Locate the cell with the specified text and output its (x, y) center coordinate. 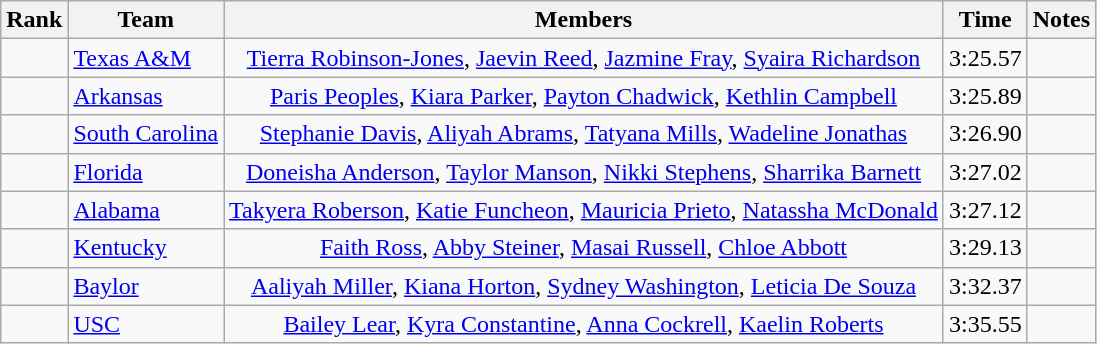
South Carolina (146, 134)
Stephanie Davis, Aliyah Abrams, Tatyana Mills, Wadeline Jonathas (584, 134)
Time (985, 20)
3:26.90 (985, 134)
Alabama (146, 210)
Kentucky (146, 248)
3:32.37 (985, 286)
3:25.89 (985, 96)
Aaliyah Miller, Kiana Horton, Sydney Washington, Leticia De Souza (584, 286)
Baylor (146, 286)
Team (146, 20)
Florida (146, 172)
3:35.55 (985, 324)
3:27.02 (985, 172)
Doneisha Anderson, Taylor Manson, Nikki Stephens, Sharrika Barnett (584, 172)
Bailey Lear, Kyra Constantine, Anna Cockrell, Kaelin Roberts (584, 324)
Takyera Roberson, Katie Funcheon, Mauricia Prieto, Natassha McDonald (584, 210)
Texas A&M (146, 58)
Faith Ross, Abby Steiner, Masai Russell, Chloe Abbott (584, 248)
Paris Peoples, Kiara Parker, Payton Chadwick, Kethlin Campbell (584, 96)
3:25.57 (985, 58)
Members (584, 20)
3:27.12 (985, 210)
USC (146, 324)
Arkansas (146, 96)
Rank (34, 20)
Notes (1061, 20)
3:29.13 (985, 248)
Tierra Robinson-Jones, Jaevin Reed, Jazmine Fray, Syaira Richardson (584, 58)
